Locate the cell with the specified text and output its (x, y) center coordinate. 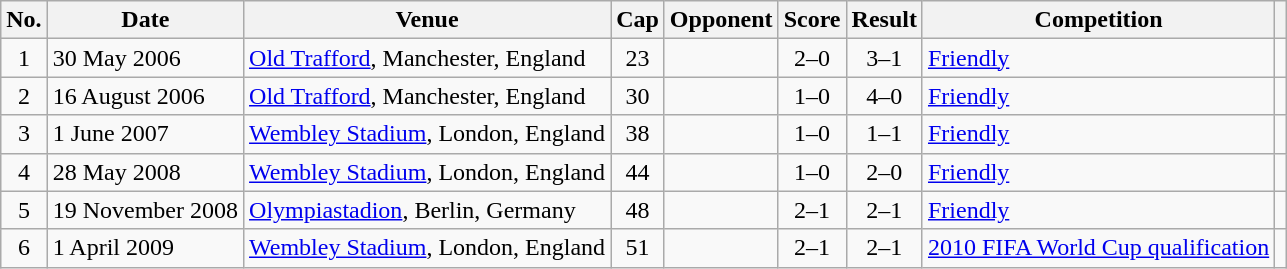
No. (24, 20)
Score (812, 20)
5 (24, 210)
2010 FIFA World Cup qualification (1098, 248)
28 May 2008 (145, 172)
4–0 (884, 96)
6 (24, 248)
Competition (1098, 20)
1 (24, 58)
38 (638, 134)
48 (638, 210)
1 April 2009 (145, 248)
1 June 2007 (145, 134)
Cap (638, 20)
1–1 (884, 134)
Opponent (721, 20)
2 (24, 96)
Olympiastadion, Berlin, Germany (428, 210)
23 (638, 58)
19 November 2008 (145, 210)
3 (24, 134)
3–1 (884, 58)
4 (24, 172)
30 May 2006 (145, 58)
16 August 2006 (145, 96)
Result (884, 20)
51 (638, 248)
Date (145, 20)
30 (638, 96)
44 (638, 172)
Venue (428, 20)
